Pinpoint the cell where the given text exists, returning its [x, y] midpoint coordinate. 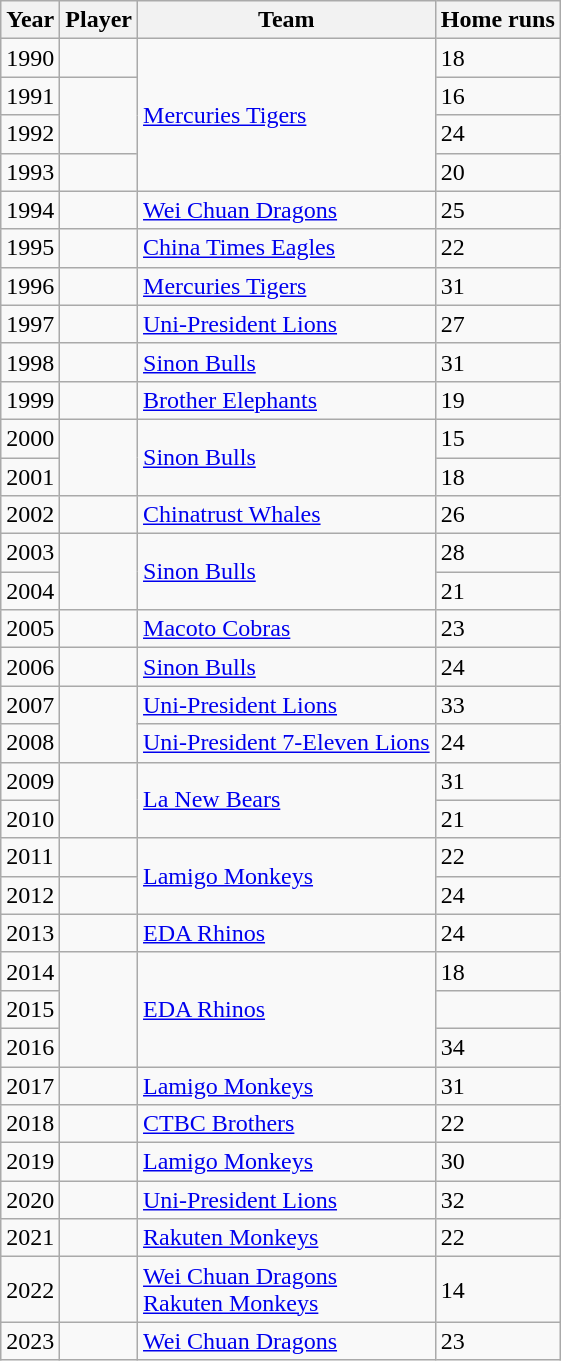
Player [99, 20]
30 [498, 1162]
Team [287, 20]
2001 [30, 477]
CTBC Brothers [287, 1124]
28 [498, 553]
2021 [30, 1238]
2014 [30, 971]
2003 [30, 553]
La New Bears [287, 800]
1994 [30, 210]
1991 [30, 96]
2011 [30, 857]
15 [498, 438]
China Times Eagles [287, 248]
1993 [30, 172]
1999 [30, 400]
26 [498, 515]
2020 [30, 1200]
2019 [30, 1162]
2002 [30, 515]
1995 [30, 248]
2013 [30, 933]
Wei Chuan Dragons Rakuten Monkeys [287, 1290]
2012 [30, 895]
34 [498, 1047]
Macoto Cobras [287, 629]
33 [498, 705]
2005 [30, 629]
Home runs [498, 20]
16 [498, 96]
14 [498, 1290]
1996 [30, 286]
Rakuten Monkeys [287, 1238]
1992 [30, 134]
2015 [30, 1009]
2023 [30, 1341]
2007 [30, 705]
Chinatrust Whales [287, 515]
27 [498, 324]
20 [498, 172]
2017 [30, 1085]
2009 [30, 781]
2016 [30, 1047]
2018 [30, 1124]
2000 [30, 438]
Uni-President 7-Eleven Lions [287, 743]
25 [498, 210]
1997 [30, 324]
19 [498, 400]
Brother Elephants [287, 400]
2004 [30, 591]
32 [498, 1200]
2010 [30, 819]
Year [30, 20]
2022 [30, 1290]
2006 [30, 667]
1990 [30, 58]
2008 [30, 743]
1998 [30, 362]
